For the text-containing cell, return its midpoint in (X, Y) coordinate format. 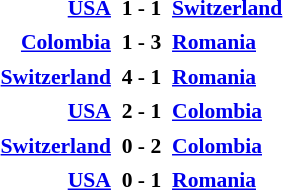
2 - 1 (142, 112)
1 - 3 (142, 42)
0 - 2 (142, 146)
4 - 1 (142, 77)
